For the text-containing cell, return its midpoint in (X, Y) coordinate format. 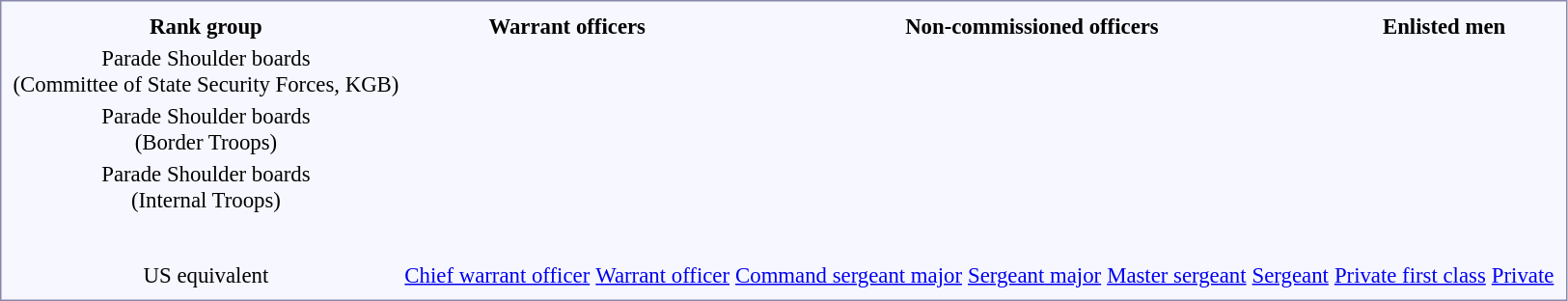
Parade Shoulder boards(Committee of State Security Forces, KGB) (206, 71)
Parade Shoulder boards(Border Troops) (206, 129)
Private first class (1410, 275)
Sergeant major (1034, 275)
Private (1523, 275)
Command sergeant major (849, 275)
US equivalent (206, 275)
Sergeant (1290, 275)
Chief warrant officer (498, 275)
Master sergeant (1177, 275)
Rank group (206, 26)
Non-commissioned officers (1032, 26)
Warrant officers (567, 26)
Parade Shoulder boards(Internal Troops) (206, 187)
Enlisted men (1444, 26)
Warrant officer (663, 275)
